For the text-containing cell, return its midpoint in [X, Y] coordinate format. 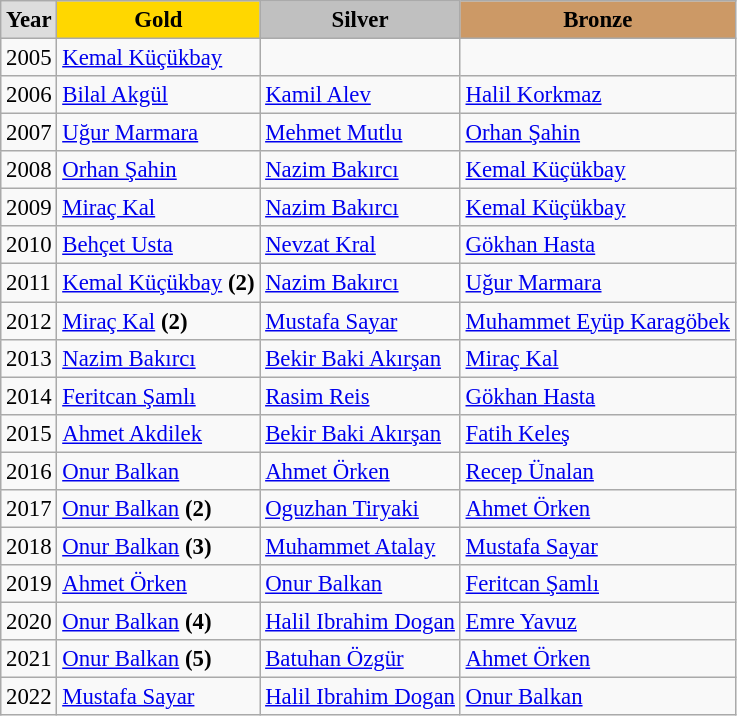
Fatih Keleş [598, 433]
2022 [29, 697]
Batuhan Özgür [360, 659]
2020 [29, 621]
Emre Yavuz [598, 621]
Kamil Alev [360, 95]
2019 [29, 584]
2006 [29, 95]
2018 [29, 546]
Onur Balkan (2) [158, 509]
2021 [29, 659]
Recep Ünalan [598, 471]
Halil Korkmaz [598, 95]
Muhammet Eyüp Karagöbek [598, 321]
Onur Balkan (4) [158, 621]
Oguzhan Tiryaki [360, 509]
2015 [29, 433]
2010 [29, 245]
Muhammet Atalay [360, 546]
Onur Balkan (5) [158, 659]
Bronze [598, 20]
Rasim Reis [360, 396]
2017 [29, 509]
Gold [158, 20]
Ahmet Akdilek [158, 433]
Silver [360, 20]
Onur Balkan (3) [158, 546]
Kemal Küçükbay (2) [158, 283]
2005 [29, 58]
2014 [29, 396]
2009 [29, 208]
Miraç Kal (2) [158, 321]
2012 [29, 321]
Year [29, 20]
Nevzat Kral [360, 245]
Mehmet Mutlu [360, 133]
2013 [29, 358]
2011 [29, 283]
2008 [29, 170]
2007 [29, 133]
Behçet Usta [158, 245]
2016 [29, 471]
Bilal Akgül [158, 95]
